Find where the given text appears and provide that cell's center as [x, y] coordinate. 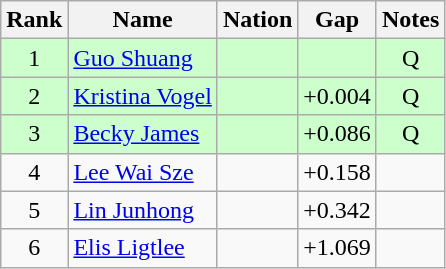
+0.158 [338, 172]
Kristina Vogel [143, 96]
Gap [338, 20]
2 [34, 96]
Lee Wai Sze [143, 172]
+0.086 [338, 134]
Name [143, 20]
+0.342 [338, 210]
+0.004 [338, 96]
Rank [34, 20]
3 [34, 134]
Becky James [143, 134]
1 [34, 58]
Notes [410, 20]
Lin Junhong [143, 210]
Guo Shuang [143, 58]
Nation [257, 20]
+1.069 [338, 248]
5 [34, 210]
6 [34, 248]
4 [34, 172]
Elis Ligtlee [143, 248]
